From the cell containing the given text, extract its center point as [X, Y] coordinate. 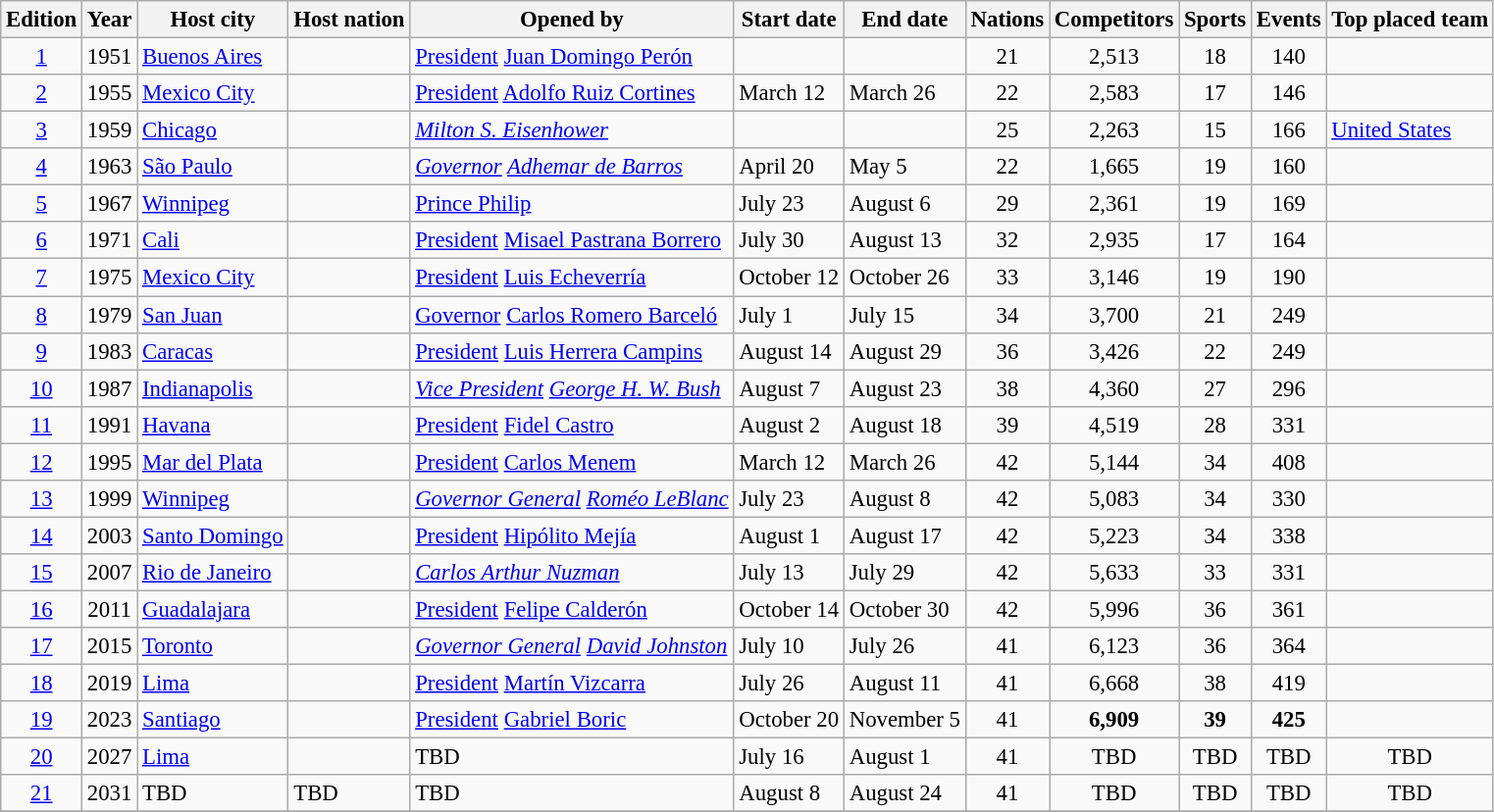
October 12 [789, 278]
President Carlos Menem [572, 462]
425 [1289, 720]
4 [41, 167]
166 [1289, 130]
1963 [110, 167]
5,996 [1114, 609]
President Hipólito Mejía [572, 535]
President Martín Vizcarra [572, 684]
2015 [110, 646]
Mar del Plata [213, 462]
4,519 [1114, 425]
1999 [110, 499]
August 17 [904, 535]
President Misael Pastrana Borrero [572, 240]
Carlos Arthur Nuzman [572, 573]
United States [1411, 130]
146 [1289, 93]
President Juan Domingo Perón [572, 57]
Events [1289, 20]
July 29 [904, 573]
August 6 [904, 204]
Host nation [349, 20]
10 [41, 388]
3,700 [1114, 315]
End date [904, 20]
August 13 [904, 240]
7 [41, 278]
1 [41, 57]
Indianapolis [213, 388]
Year [110, 20]
25 [1006, 130]
Rio de Janeiro [213, 573]
5,633 [1114, 573]
6 [41, 240]
August 18 [904, 425]
Havana [213, 425]
August 2 [789, 425]
2023 [110, 720]
President Felipe Calderón [572, 609]
July 13 [789, 573]
Caracas [213, 351]
August 23 [904, 388]
361 [1289, 609]
419 [1289, 684]
1979 [110, 315]
2,935 [1114, 240]
5,083 [1114, 499]
160 [1289, 167]
August 7 [789, 388]
12 [41, 462]
6,909 [1114, 720]
2,361 [1114, 204]
27 [1215, 388]
May 5 [904, 167]
1951 [110, 57]
1995 [110, 462]
2027 [110, 757]
Nations [1006, 20]
1983 [110, 351]
330 [1289, 499]
5,223 [1114, 535]
President Adolfo Ruiz Cortines [572, 93]
Governor Adhemar de Barros [572, 167]
3 [41, 130]
6,123 [1114, 646]
Top placed team [1411, 20]
364 [1289, 646]
14 [41, 535]
3,426 [1114, 351]
296 [1289, 388]
August 14 [789, 351]
July 10 [789, 646]
Santo Domingo [213, 535]
4,360 [1114, 388]
2,513 [1114, 57]
July 30 [789, 240]
2003 [110, 535]
São Paulo [213, 167]
1975 [110, 278]
338 [1289, 535]
29 [1006, 204]
5,144 [1114, 462]
Buenos Aires [213, 57]
1955 [110, 93]
2019 [110, 684]
President Luis Echeverría [572, 278]
169 [1289, 204]
2031 [110, 793]
Edition [41, 20]
6,668 [1114, 684]
2,583 [1114, 93]
5 [41, 204]
13 [41, 499]
San Juan [213, 315]
August 24 [904, 793]
9 [41, 351]
Governor Carlos Romero Barceló [572, 315]
Host city [213, 20]
32 [1006, 240]
190 [1289, 278]
July 1 [789, 315]
20 [41, 757]
Chicago [213, 130]
1991 [110, 425]
Competitors [1114, 20]
Sports [1215, 20]
Vice President George H. W. Bush [572, 388]
2 [41, 93]
October 14 [789, 609]
July 16 [789, 757]
408 [1289, 462]
1959 [110, 130]
President Fidel Castro [572, 425]
Santiago [213, 720]
2007 [110, 573]
November 5 [904, 720]
October 30 [904, 609]
August 11 [904, 684]
Governor General Roméo LeBlanc [572, 499]
April 20 [789, 167]
16 [41, 609]
Governor General David Johnston [572, 646]
July 15 [904, 315]
Guadalajara [213, 609]
1987 [110, 388]
1,665 [1114, 167]
164 [1289, 240]
October 20 [789, 720]
11 [41, 425]
1967 [110, 204]
August 29 [904, 351]
1971 [110, 240]
Start date [789, 20]
140 [1289, 57]
Milton S. Eisenhower [572, 130]
2011 [110, 609]
2,263 [1114, 130]
Opened by [572, 20]
President Gabriel Boric [572, 720]
28 [1215, 425]
Toronto [213, 646]
October 26 [904, 278]
Cali [213, 240]
President Luis Herrera Campins [572, 351]
Prince Philip [572, 204]
3,146 [1114, 278]
8 [41, 315]
